Identify which cell holds the provided text, then report its [X, Y] central coordinate. 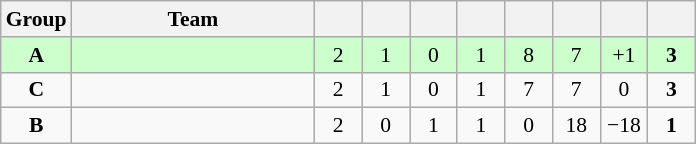
B [36, 126]
A [36, 55]
−18 [624, 126]
18 [576, 126]
8 [529, 55]
Group [36, 19]
Team [194, 19]
C [36, 90]
+1 [624, 55]
